Find where the given text appears and provide that cell's center as (X, Y) coordinate. 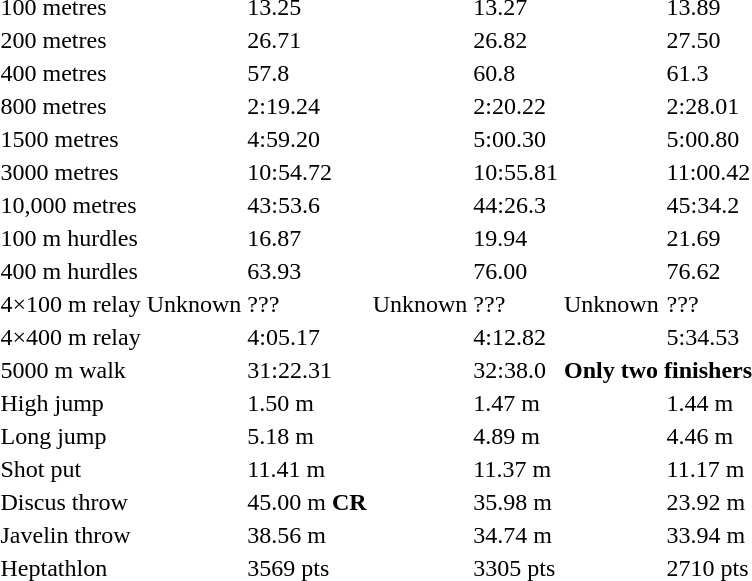
26.71 (307, 40)
4:59.20 (307, 139)
76.00 (516, 271)
10:55.81 (516, 172)
63.93 (307, 271)
1.50 m (307, 403)
11.37 m (516, 469)
11.41 m (307, 469)
5:00.30 (516, 139)
2:19.24 (307, 106)
2:20.22 (516, 106)
26.82 (516, 40)
10:54.72 (307, 172)
4:12.82 (516, 337)
31:22.31 (307, 370)
60.8 (516, 73)
34.74 m (516, 535)
32:38.0 (516, 370)
4.89 m (516, 436)
45.00 m CR (307, 502)
35.98 m (516, 502)
38.56 m (307, 535)
43:53.6 (307, 205)
1.47 m (516, 403)
4:05.17 (307, 337)
16.87 (307, 238)
57.8 (307, 73)
5.18 m (307, 436)
44:26.3 (516, 205)
19.94 (516, 238)
